Locate the cell with the specified text and output its [x, y] center coordinate. 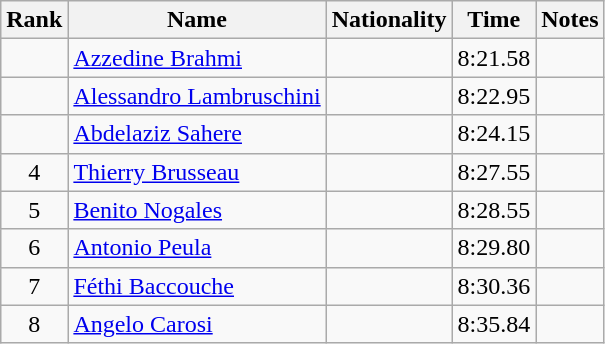
8:28.55 [494, 210]
Azzedine Brahmi [197, 58]
Abdelaziz Sahere [197, 134]
8:27.55 [494, 172]
8:22.95 [494, 96]
Name [197, 20]
8 [34, 324]
8:35.84 [494, 324]
5 [34, 210]
7 [34, 286]
8:29.80 [494, 248]
6 [34, 248]
Rank [34, 20]
8:24.15 [494, 134]
Time [494, 20]
8:30.36 [494, 286]
Notes [570, 20]
Antonio Peula [197, 248]
Alessandro Lambruschini [197, 96]
Thierry Brusseau [197, 172]
4 [34, 172]
8:21.58 [494, 58]
Nationality [389, 20]
Angelo Carosi [197, 324]
Féthi Baccouche [197, 286]
Benito Nogales [197, 210]
